Scan for the cell matching the given text and deliver its [X, Y] coordinate at center. 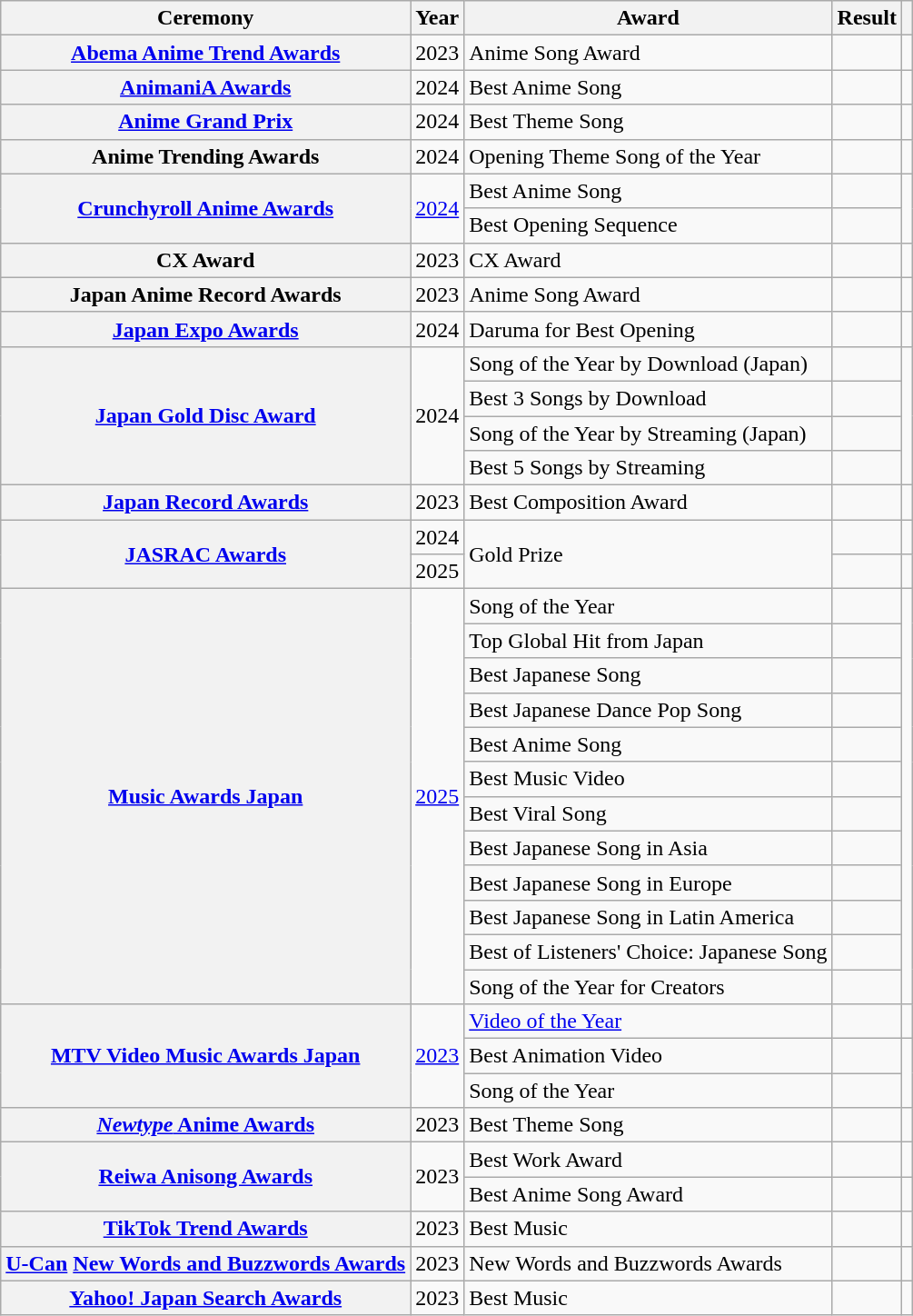
Music Awards Japan [205, 796]
Song of the Year by Streaming (Japan) [649, 434]
Result [867, 18]
Opening Theme Song of the Year [649, 156]
Ceremony [205, 18]
Gold Prize [649, 554]
Best Music Video [649, 779]
U-Can New Words and Buzzwords Awards [205, 1263]
Abema Anime Trend Awards [205, 53]
Best Japanese Song in Europe [649, 882]
Year [438, 18]
New Words and Buzzwords Awards [649, 1263]
Best Work Award [649, 1160]
Song of the Year by Download (Japan) [649, 364]
Japan Expo Awards [205, 329]
AnimaniA Awards [205, 87]
Japan Gold Disc Award [205, 415]
Japan Record Awards [205, 503]
Best Japanese Dance Pop Song [649, 710]
Japan Anime Record Awards [205, 294]
Best Japanese Song in Latin America [649, 917]
Daruma for Best Opening [649, 329]
Best Composition Award [649, 503]
Best Anime Song Award [649, 1194]
Award [649, 18]
Best of Listeners' Choice: Japanese Song [649, 952]
Reiwa Anisong Awards [205, 1177]
Video of the Year [649, 1022]
Top Global Hit from Japan [649, 641]
Anime Trending Awards [205, 156]
Best Opening Sequence [649, 225]
Anime Grand Prix [205, 122]
JASRAC Awards [205, 554]
Crunchyroll Anime Awards [205, 208]
TikTok Trend Awards [205, 1229]
Newtype Anime Awards [205, 1125]
Song of the Year for Creators [649, 986]
Best Viral Song [649, 813]
Best 3 Songs by Download [649, 398]
Best Japanese Song [649, 675]
Yahoo! Japan Search Awards [205, 1298]
Best Japanese Song in Asia [649, 848]
Best 5 Songs by Streaming [649, 468]
MTV Video Music Awards Japan [205, 1056]
Best Animation Video [649, 1056]
